Return the (x, y) coordinate for the center point of the cell that contains the specified text.  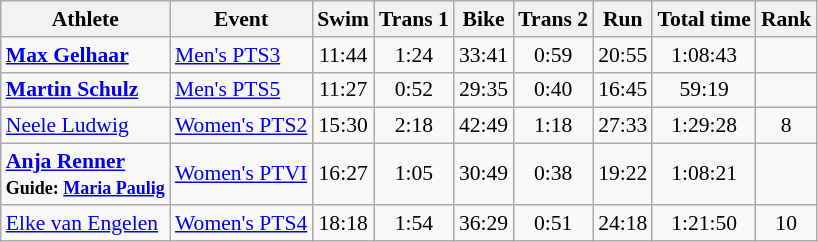
1:05 (414, 174)
30:49 (484, 174)
Athlete (86, 19)
15:30 (343, 126)
Women's PTVI (241, 174)
0:38 (553, 174)
Anja RennerGuide: Maria Paulig (86, 174)
1:18 (553, 126)
18:18 (343, 223)
Neele Ludwig (86, 126)
Men's PTS5 (241, 90)
Men's PTS3 (241, 55)
0:59 (553, 55)
Martin Schulz (86, 90)
1:54 (414, 223)
0:51 (553, 223)
29:35 (484, 90)
Swim (343, 19)
33:41 (484, 55)
36:29 (484, 223)
0:40 (553, 90)
Women's PTS2 (241, 126)
59:19 (704, 90)
Trans 1 (414, 19)
11:27 (343, 90)
Run (622, 19)
16:45 (622, 90)
20:55 (622, 55)
16:27 (343, 174)
Total time (704, 19)
2:18 (414, 126)
1:21:50 (704, 223)
0:52 (414, 90)
Trans 2 (553, 19)
1:08:21 (704, 174)
19:22 (622, 174)
1:24 (414, 55)
42:49 (484, 126)
Rank (786, 19)
Elke van Engelen (86, 223)
Bike (484, 19)
8 (786, 126)
Women's PTS4 (241, 223)
1:08:43 (704, 55)
10 (786, 223)
1:29:28 (704, 126)
11:44 (343, 55)
24:18 (622, 223)
27:33 (622, 126)
Max Gelhaar (86, 55)
Event (241, 19)
